Locate the cell with the specified text and output its (X, Y) center coordinate. 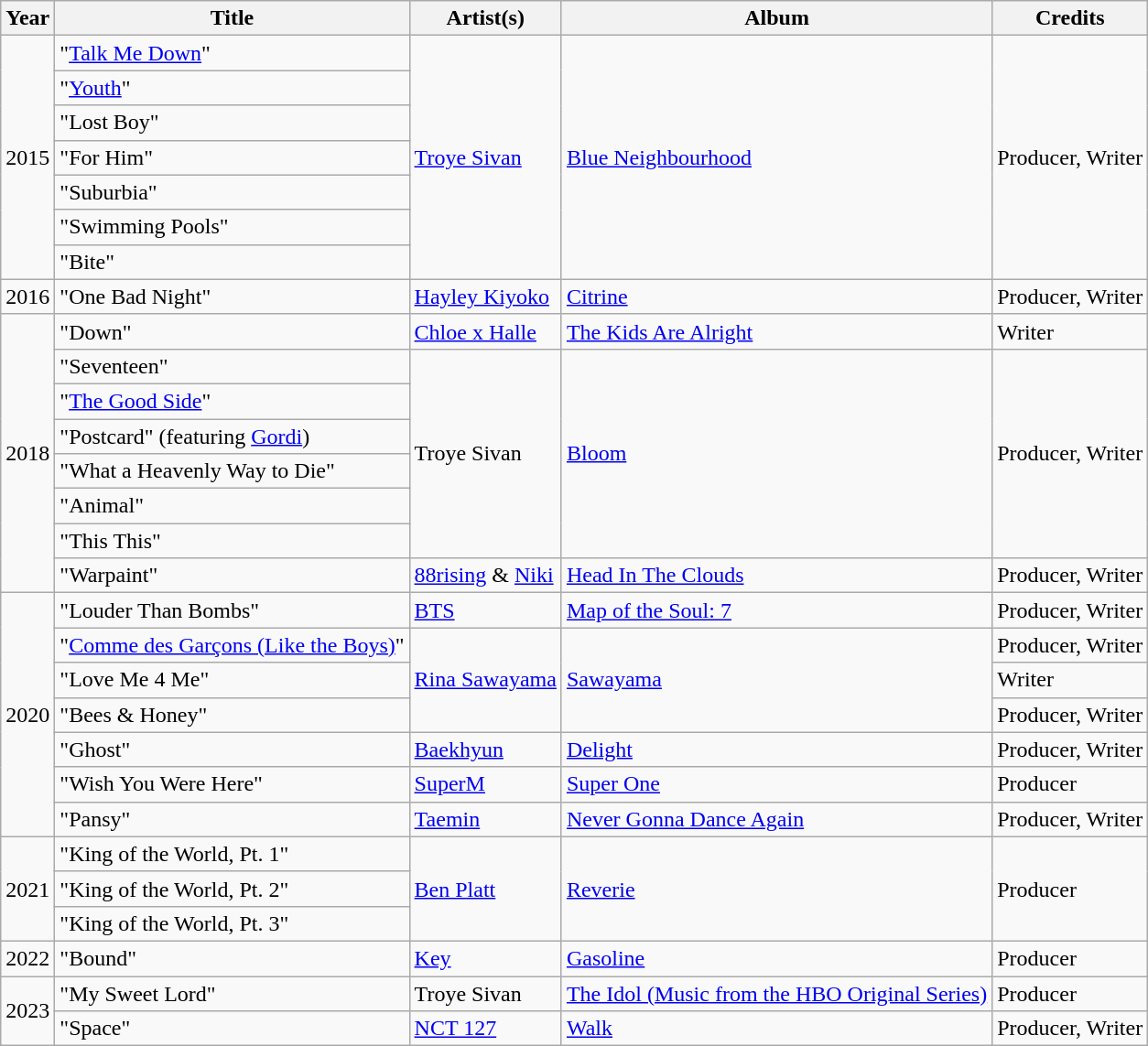
"King of the World, Pt. 1" (233, 854)
"Louder Than Bombs" (233, 610)
2016 (27, 297)
Map of the Soul: 7 (776, 610)
2023 (27, 1010)
Delight (776, 749)
Bloom (776, 453)
"Bees & Honey" (233, 715)
Never Gonna Dance Again (776, 819)
NCT 127 (485, 1029)
"Warpaint" (233, 576)
Chloe x Halle (485, 331)
"King of the World, Pt. 3" (233, 923)
"Suburbia" (233, 192)
Key (485, 958)
"Talk Me Down" (233, 53)
"Postcard" (featuring Gordi) (233, 437)
"Comme des Garçons (Like the Boys)" (233, 645)
The Kids Are Alright (776, 331)
Citrine (776, 297)
Head In The Clouds (776, 576)
"The Good Side" (233, 401)
Walk (776, 1029)
2015 (27, 157)
"Animal" (233, 506)
"Pansy" (233, 819)
Artist(s) (485, 18)
"One Bad Night" (233, 297)
"Youth" (233, 88)
Taemin (485, 819)
Blue Neighbourhood (776, 157)
2018 (27, 453)
"Bite" (233, 262)
The Idol (Music from the HBO Original Series) (776, 993)
Reverie (776, 889)
2021 (27, 889)
"Space" (233, 1029)
88rising & Niki (485, 576)
Year (27, 18)
Super One (776, 784)
"This This" (233, 541)
"Wish You Were Here" (233, 784)
"What a Heavenly Way to Die" (233, 471)
2022 (27, 958)
Title (233, 18)
Baekhyun (485, 749)
"Love Me 4 Me" (233, 680)
"For Him" (233, 157)
Gasoline (776, 958)
BTS (485, 610)
Ben Platt (485, 889)
"Swimming Pools" (233, 227)
"King of the World, Pt. 2" (233, 889)
"Seventeen" (233, 366)
Hayley Kiyoko (485, 297)
2020 (27, 715)
"My Sweet Lord" (233, 993)
Rina Sawayama (485, 680)
Sawayama (776, 680)
Credits (1070, 18)
"Down" (233, 331)
"Lost Boy" (233, 123)
SuperM (485, 784)
"Ghost" (233, 749)
"Bound" (233, 958)
Album (776, 18)
